From the cell containing the given text, extract its center point as (x, y) coordinate. 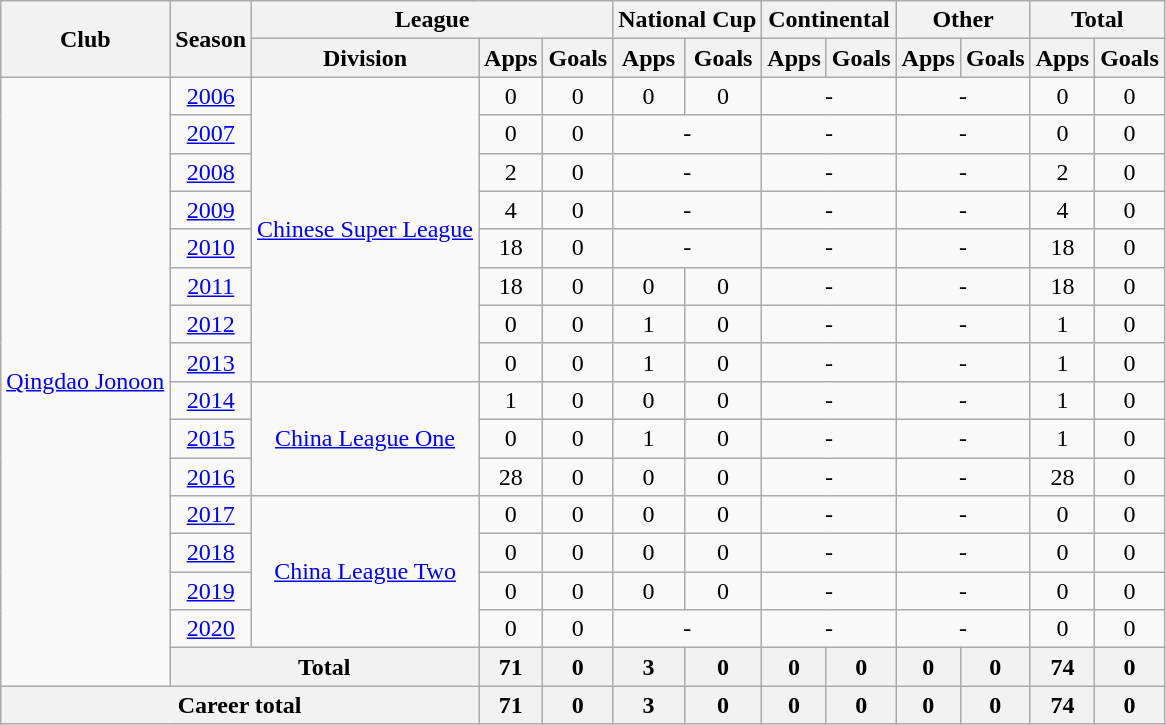
2010 (211, 248)
Season (211, 39)
Qingdao Jonoon (86, 382)
2020 (211, 629)
2017 (211, 515)
2016 (211, 477)
2008 (211, 172)
2014 (211, 400)
Division (366, 58)
China League Two (366, 572)
Other (963, 20)
2009 (211, 210)
Chinese Super League (366, 229)
Club (86, 39)
Career total (240, 705)
2013 (211, 362)
2015 (211, 438)
Continental (829, 20)
2012 (211, 324)
2011 (211, 286)
2006 (211, 96)
China League One (366, 438)
2007 (211, 134)
League (432, 20)
National Cup (688, 20)
2019 (211, 591)
2018 (211, 553)
